Return the (x, y) coordinate for the center point of the cell that contains the specified text.  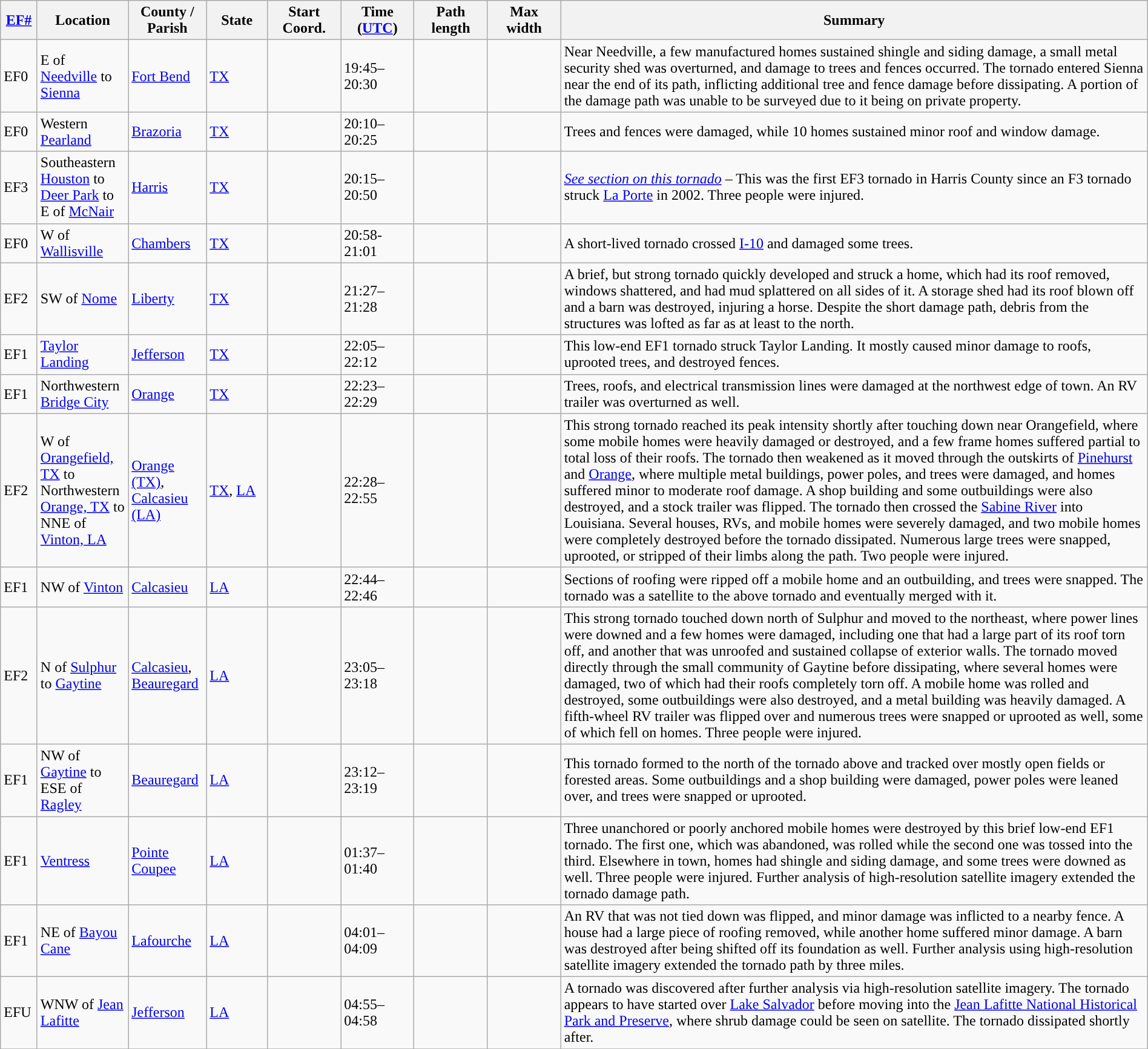
20:58-21:01 (378, 243)
EF# (19, 21)
Path length (450, 21)
Pointe Coupee (167, 860)
Calcasieu, Beauregard (167, 676)
NW of Vinton (82, 587)
Liberty (167, 299)
22:05–22:12 (378, 355)
22:23–22:29 (378, 393)
04:55–04:58 (378, 1013)
Orange (TX), Calcasieu (LA) (167, 490)
State (237, 21)
22:28–22:55 (378, 490)
Location (82, 21)
County / Parish (167, 21)
WNW of Jean Lafitte (82, 1013)
EFU (19, 1013)
TX, LA (237, 490)
22:44–22:46 (378, 587)
EF3 (19, 188)
Summary (854, 21)
Chambers (167, 243)
Beauregard (167, 780)
Trees and fences were damaged, while 10 homes sustained minor roof and window damage. (854, 132)
Lafourche (167, 941)
N of Sulphur to Gaytine (82, 676)
Start Coord. (304, 21)
Northwestern Bridge City (82, 393)
Harris (167, 188)
W of Orangefield, TX to Northwestern Orange, TX to NNE of Vinton, LA (82, 490)
Brazoria (167, 132)
See section on this tornado – This was the first EF3 tornado in Harris County since an F3 tornado struck La Porte in 2002. Three people were injured. (854, 188)
04:01–04:09 (378, 941)
Fort Bend (167, 76)
Max width (524, 21)
20:15–20:50 (378, 188)
23:05–23:18 (378, 676)
19:45–20:30 (378, 76)
Southeastern Houston to Deer Park to E of McNair (82, 188)
This low-end EF1 tornado struck Taylor Landing. It mostly caused minor damage to roofs, uprooted trees, and destroyed fences. (854, 355)
Taylor Landing (82, 355)
Ventress (82, 860)
Trees, roofs, and electrical transmission lines were damaged at the northwest edge of town. An RV trailer was overturned as well. (854, 393)
Calcasieu (167, 587)
21:27–21:28 (378, 299)
Western Pearland (82, 132)
A short-lived tornado crossed I-10 and damaged some trees. (854, 243)
W of Wallisville (82, 243)
NW of Gaytine to ESE of Ragley (82, 780)
Orange (167, 393)
E of Needville to Sienna (82, 76)
01:37–01:40 (378, 860)
23:12–23:19 (378, 780)
20:10–20:25 (378, 132)
Time (UTC) (378, 21)
SW of Nome (82, 299)
NE of Bayou Cane (82, 941)
